Scan for the cell matching the given text and deliver its [X, Y] coordinate at center. 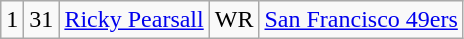
1 [12, 20]
Ricky Pearsall [134, 20]
San Francisco 49ers [361, 20]
WR [234, 20]
31 [42, 20]
